Output the (x, y) coordinate of the center of the cell containing the given text.  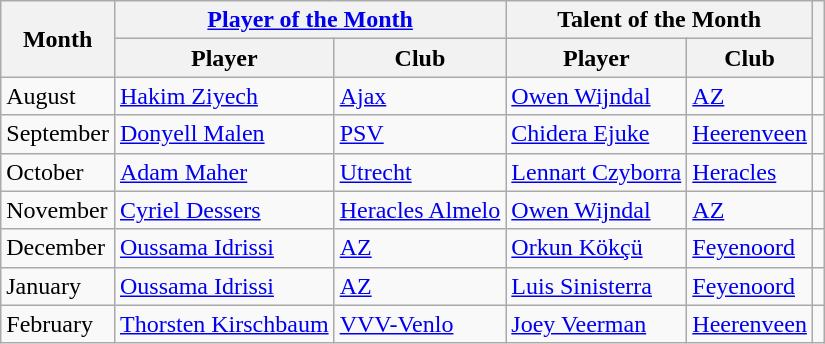
Donyell Malen (224, 134)
September (58, 134)
November (58, 210)
Chidera Ejuke (596, 134)
Heracles (750, 172)
PSV (420, 134)
Ajax (420, 96)
Lennart Czyborra (596, 172)
Thorsten Kirschbaum (224, 324)
Heracles Almelo (420, 210)
Joey Veerman (596, 324)
VVV-Venlo (420, 324)
January (58, 286)
Talent of the Month (660, 20)
Hakim Ziyech (224, 96)
October (58, 172)
February (58, 324)
Cyriel Dessers (224, 210)
December (58, 248)
Month (58, 39)
Orkun Kökçü (596, 248)
Player of the Month (310, 20)
Adam Maher (224, 172)
August (58, 96)
Utrecht (420, 172)
Luis Sinisterra (596, 286)
